Return the (X, Y) coordinate for the center point of the cell that contains the specified text.  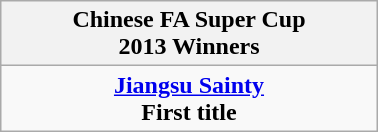
Jiangsu SaintyFirst title (189, 98)
Chinese FA Super Cup2013 Winners (189, 34)
